Scan for the cell matching the given text and deliver its [X, Y] coordinate at center. 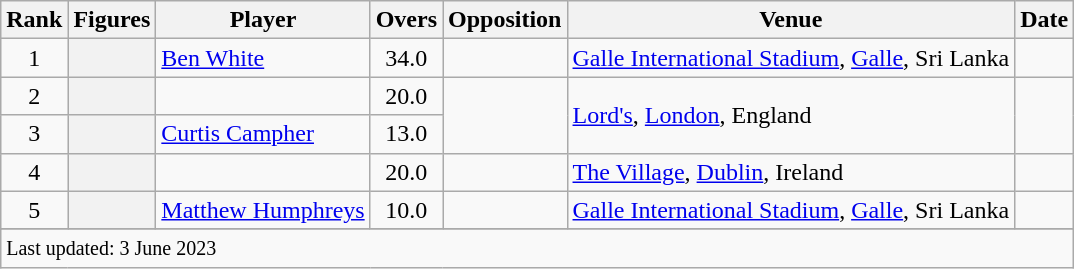
3 [34, 134]
13.0 [406, 134]
Overs [406, 20]
The Village, Dublin, Ireland [791, 172]
5 [34, 210]
Ben White [263, 58]
Last updated: 3 June 2023 [538, 248]
Matthew Humphreys [263, 210]
Curtis Campher [263, 134]
Figures [112, 20]
Opposition [505, 20]
34.0 [406, 58]
1 [34, 58]
Venue [791, 20]
Lord's, London, England [791, 115]
2 [34, 96]
Rank [34, 20]
10.0 [406, 210]
4 [34, 172]
Date [1044, 20]
Player [263, 20]
